For the text-containing cell, return its midpoint in (X, Y) coordinate format. 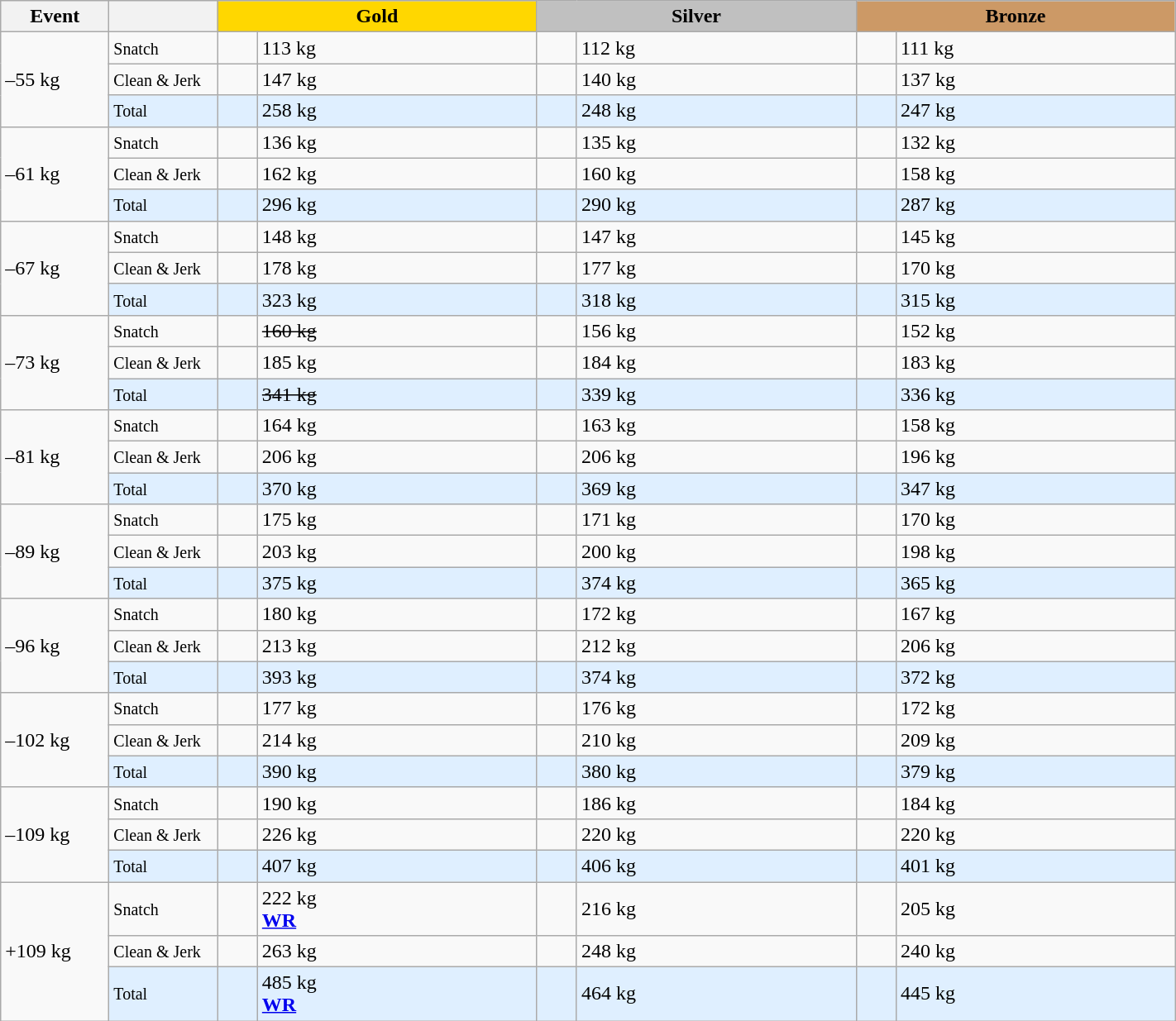
–73 kg (55, 362)
–96 kg (55, 646)
175 kg (397, 520)
315 kg (1035, 299)
296 kg (397, 205)
Gold (377, 17)
180 kg (397, 614)
210 kg (716, 740)
214 kg (397, 740)
287 kg (1035, 205)
213 kg (397, 646)
145 kg (1035, 236)
205 kg (1035, 908)
375 kg (397, 583)
393 kg (397, 677)
196 kg (1035, 457)
–102 kg (55, 740)
216 kg (716, 908)
203 kg (397, 551)
164 kg (397, 426)
464 kg (716, 994)
226 kg (397, 834)
111 kg (1035, 48)
185 kg (397, 362)
136 kg (397, 142)
Silver (696, 17)
135 kg (716, 142)
323 kg (397, 299)
240 kg (1035, 952)
–55 kg (55, 79)
Event (55, 17)
–81 kg (55, 457)
+109 kg (55, 951)
178 kg (397, 268)
347 kg (1035, 489)
209 kg (1035, 740)
290 kg (716, 205)
140 kg (716, 79)
198 kg (1035, 551)
406 kg (716, 866)
148 kg (397, 236)
171 kg (716, 520)
341 kg (397, 394)
339 kg (716, 394)
–89 kg (55, 551)
–67 kg (55, 268)
401 kg (1035, 866)
167 kg (1035, 614)
336 kg (1035, 394)
369 kg (716, 489)
–109 kg (55, 834)
112 kg (716, 48)
162 kg (397, 174)
156 kg (716, 331)
183 kg (1035, 362)
318 kg (716, 299)
365 kg (1035, 583)
212 kg (716, 646)
176 kg (716, 708)
380 kg (716, 771)
186 kg (716, 803)
247 kg (1035, 111)
190 kg (397, 803)
445 kg (1035, 994)
200 kg (716, 551)
407 kg (397, 866)
113 kg (397, 48)
263 kg (397, 952)
485 kgWR (397, 994)
258 kg (397, 111)
Bronze (1016, 17)
152 kg (1035, 331)
370 kg (397, 489)
137 kg (1035, 79)
222 kgWR (397, 908)
372 kg (1035, 677)
163 kg (716, 426)
–61 kg (55, 174)
379 kg (1035, 771)
132 kg (1035, 142)
390 kg (397, 771)
